Search for the cell housing the specified text and yield its (x, y) center coordinate. 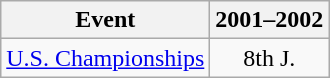
U.S. Championships (106, 58)
2001–2002 (270, 20)
Event (106, 20)
8th J. (270, 58)
